Provide the [X, Y] coordinate of the cell's center where the given text is located.  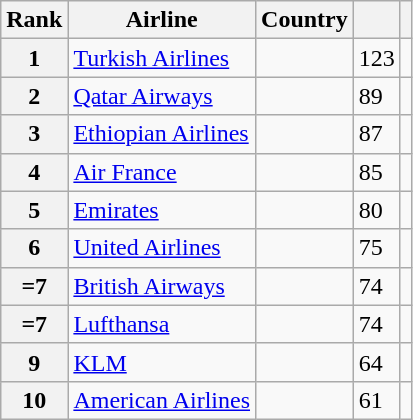
Lufthansa [162, 324]
4 [34, 172]
1 [34, 58]
Airline [162, 20]
Rank [34, 20]
2 [34, 96]
6 [34, 248]
American Airlines [162, 400]
Country [305, 20]
89 [376, 96]
Turkish Airlines [162, 58]
123 [376, 58]
5 [34, 210]
87 [376, 134]
9 [34, 362]
10 [34, 400]
Qatar Airways [162, 96]
85 [376, 172]
75 [376, 248]
3 [34, 134]
British Airways [162, 286]
United Airlines [162, 248]
Air France [162, 172]
Emirates [162, 210]
64 [376, 362]
KLM [162, 362]
Ethiopian Airlines [162, 134]
80 [376, 210]
61 [376, 400]
